Output the [x, y] coordinate of the center of the cell containing the given text.  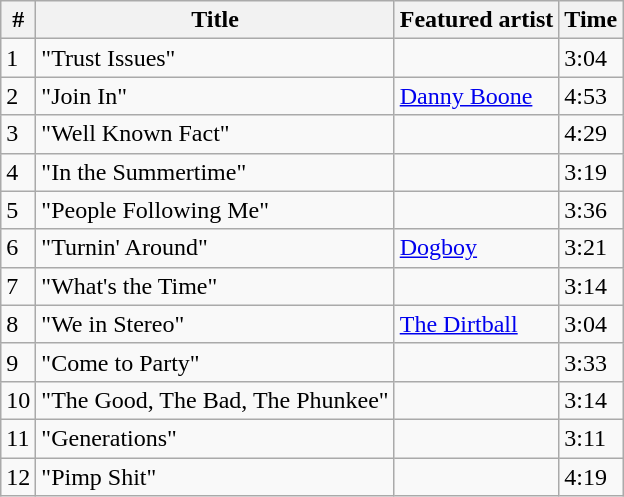
"In the Summertime" [215, 172]
4:29 [591, 134]
"Pimp Shit" [215, 477]
"People Following Me" [215, 210]
5 [18, 210]
"Turnin' Around" [215, 248]
4:19 [591, 477]
4:53 [591, 96]
3:36 [591, 210]
2 [18, 96]
7 [18, 286]
# [18, 20]
12 [18, 477]
3:21 [591, 248]
1 [18, 58]
"Come to Party" [215, 362]
"We in Stereo" [215, 324]
"What's the Time" [215, 286]
"Trust Issues" [215, 58]
Title [215, 20]
9 [18, 362]
"Generations" [215, 438]
"Join In" [215, 96]
3:19 [591, 172]
Time [591, 20]
3 [18, 134]
3:33 [591, 362]
4 [18, 172]
10 [18, 400]
The Dirtball [476, 324]
8 [18, 324]
6 [18, 248]
11 [18, 438]
Featured artist [476, 20]
3:11 [591, 438]
Danny Boone [476, 96]
Dogboy [476, 248]
"Well Known Fact" [215, 134]
"The Good, The Bad, The Phunkee" [215, 400]
